Return (X, Y) of the center of cell containing provided text 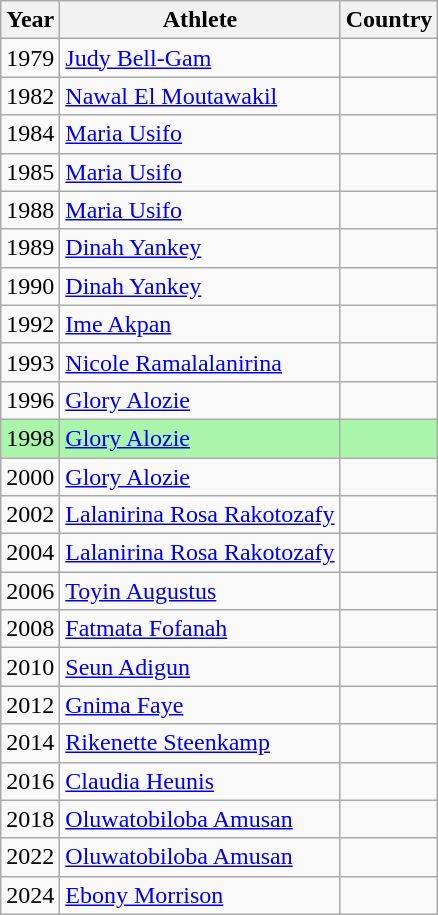
1988 (30, 210)
Year (30, 20)
Gnima Faye (200, 705)
1992 (30, 324)
2022 (30, 857)
Toyin Augustus (200, 591)
1985 (30, 172)
Judy Bell-Gam (200, 58)
1998 (30, 438)
2014 (30, 743)
2000 (30, 477)
1982 (30, 96)
2008 (30, 629)
Fatmata Fofanah (200, 629)
2004 (30, 553)
Athlete (200, 20)
Claudia Heunis (200, 781)
1996 (30, 400)
2010 (30, 667)
2024 (30, 895)
2016 (30, 781)
Nawal El Moutawakil (200, 96)
1979 (30, 58)
2002 (30, 515)
2018 (30, 819)
2006 (30, 591)
2012 (30, 705)
1984 (30, 134)
Nicole Ramalalanirina (200, 362)
1989 (30, 248)
Country (389, 20)
Ebony Morrison (200, 895)
Rikenette Steenkamp (200, 743)
Ime Akpan (200, 324)
1990 (30, 286)
1993 (30, 362)
Seun Adigun (200, 667)
